From the cell containing the given text, extract its center point as [x, y] coordinate. 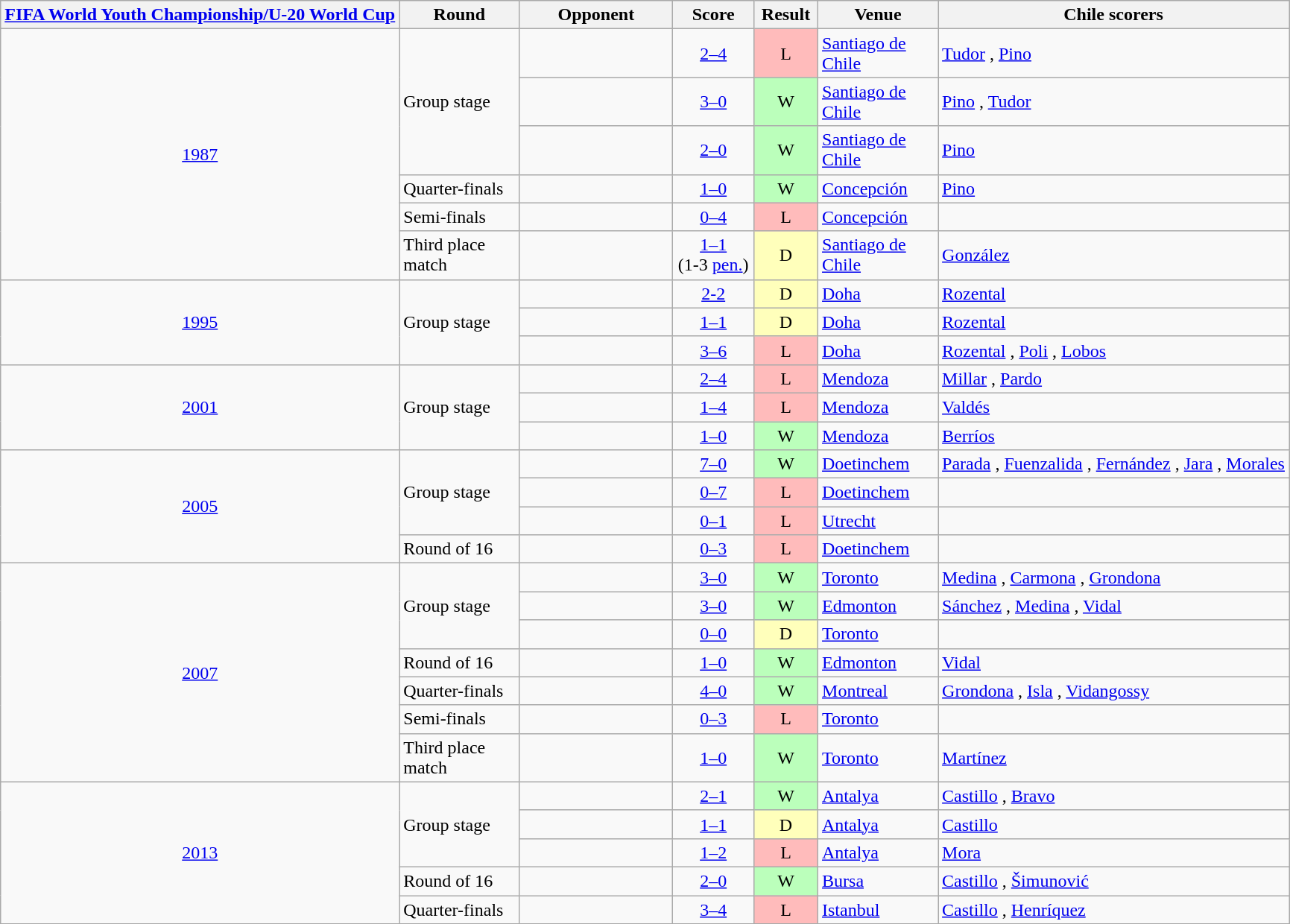
3–4 [714, 910]
Chile scorers [1113, 15]
1–4 [714, 407]
Sánchez , Medina , Vidal [1113, 606]
Tudor , Pino [1113, 54]
7–0 [714, 464]
0–0 [714, 634]
2005 [200, 507]
Castillo , Šimunović [1113, 881]
Montreal [878, 691]
Utrecht [878, 521]
Venue [878, 15]
1987 [200, 154]
Millar , Pardo [1113, 379]
Mora [1113, 852]
3–6 [714, 350]
Valdés [1113, 407]
1995 [200, 322]
Pino , Tudor [1113, 101]
Castillo , Bravo [1113, 796]
Istanbul [878, 910]
2013 [200, 852]
Bursa [878, 881]
2001 [200, 407]
1–1 (1-3 pen.) [714, 255]
2–1 [714, 796]
Grondona , Isla , Vidangossy [1113, 691]
González [1113, 255]
Vidal [1113, 662]
Rozental , Poli , Lobos [1113, 350]
Medina , Carmona , Grondona [1113, 577]
Berríos [1113, 436]
Score [714, 15]
Result [785, 15]
Martínez [1113, 757]
Parada , Fuenzalida , Fernández , Jara , Morales [1113, 464]
FIFA World Youth Championship/U-20 World Cup [200, 15]
Round [459, 15]
2007 [200, 672]
1–2 [714, 852]
0–7 [714, 493]
0–1 [714, 521]
Castillo , Henríquez [1113, 910]
4–0 [714, 691]
Castillo [1113, 824]
Opponent [596, 15]
2-2 [714, 294]
0–4 [714, 217]
